Identify which cell holds the provided text, then report its [X, Y] central coordinate. 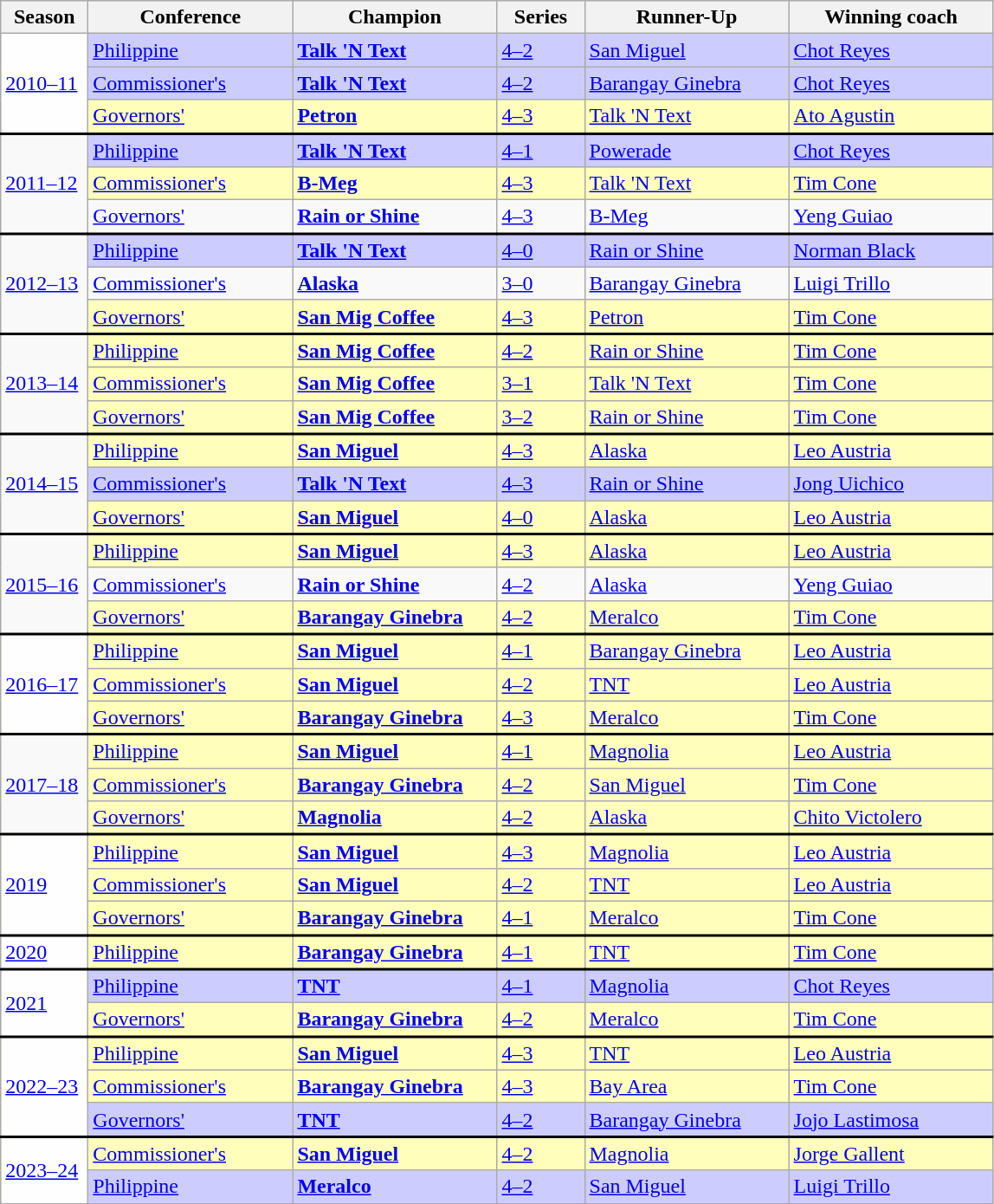
Chito Victolero [891, 818]
Jorge Gallent [891, 1154]
2016–17 [45, 684]
2023–24 [45, 1169]
2011–12 [45, 184]
2012–13 [45, 283]
Series [540, 17]
3–0 [540, 283]
Norman Black [891, 249]
2014–15 [45, 484]
Jong Uichico [891, 484]
2010–11 [45, 83]
Champion [395, 17]
Jojo Lastimosa [891, 1119]
3–1 [540, 384]
3–2 [540, 418]
Ato Agustin [891, 116]
2015–16 [45, 584]
2020 [45, 952]
2017–18 [45, 785]
2021 [45, 1003]
Bay Area [687, 1086]
2013–14 [45, 384]
Season [45, 17]
Winning coach [891, 17]
2022–23 [45, 1086]
Conference [190, 17]
2019 [45, 885]
Runner-Up [687, 17]
Powerade [687, 151]
